Return (X, Y) of the center of cell containing provided text 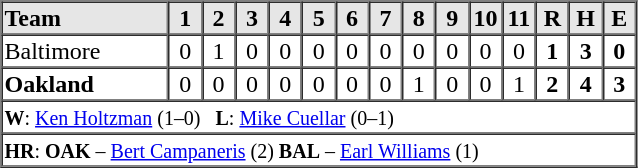
Team (86, 18)
9 (452, 18)
R (552, 18)
E (619, 18)
HR: OAK – Bert Campaneris (2) BAL – Earl Williams (1) (319, 150)
Oakland (86, 84)
8 (418, 18)
6 (352, 18)
Baltimore (86, 50)
W: Ken Holtzman (1–0) L: Mike Cuellar (0–1) (319, 116)
10 (486, 18)
H (586, 18)
11 (518, 18)
5 (318, 18)
7 (386, 18)
